Locate the cell with the specified text and output its [X, Y] center coordinate. 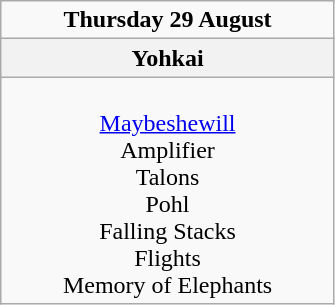
Yohkai [168, 58]
Maybeshewill Amplifier Talons Pohl Falling Stacks Flights Memory of Elephants [168, 190]
Thursday 29 August [168, 20]
